Return [x, y] of the center of cell containing provided text 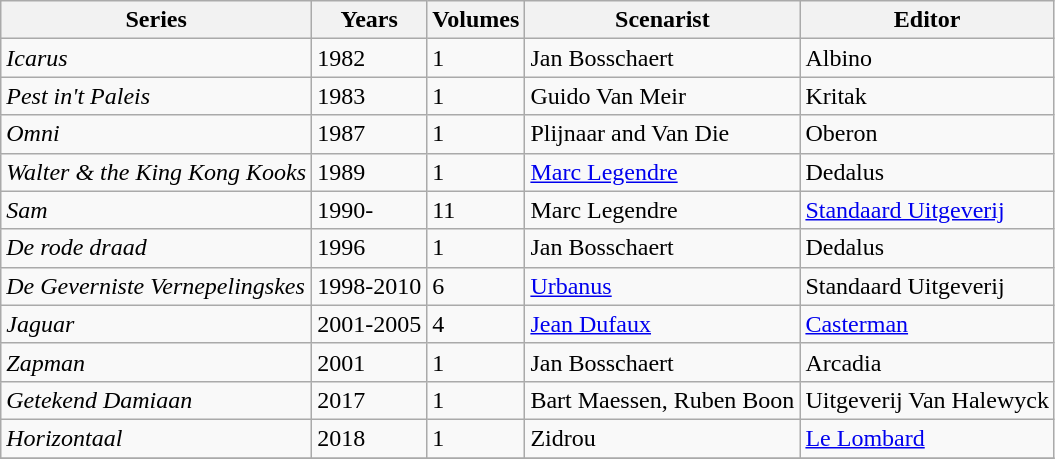
Series [156, 20]
Jean Dufaux [662, 324]
Bart Maessen, Ruben Boon [662, 400]
Years [370, 20]
4 [476, 324]
Urbanus [662, 286]
Omni [156, 134]
Plijnaar and Van Die [662, 134]
1987 [370, 134]
2001 [370, 362]
Kritak [928, 96]
Albino [928, 58]
1996 [370, 248]
Casterman [928, 324]
1990- [370, 210]
6 [476, 286]
Horizontaal [156, 438]
Sam [156, 210]
11 [476, 210]
Editor [928, 20]
1983 [370, 96]
2017 [370, 400]
2001-2005 [370, 324]
Pest in't Paleis [156, 96]
Zapman [156, 362]
Uitgeverij Van Halewyck [928, 400]
Volumes [476, 20]
Guido Van Meir [662, 96]
1982 [370, 58]
Walter & the King Kong Kooks [156, 172]
Arcadia [928, 362]
Getekend Damiaan [156, 400]
Jaguar [156, 324]
De Geverniste Vernepelingskes [156, 286]
Zidrou [662, 438]
1998-2010 [370, 286]
2018 [370, 438]
De rode draad [156, 248]
Icarus [156, 58]
1989 [370, 172]
Scenarist [662, 20]
Le Lombard [928, 438]
Oberon [928, 134]
